Pinpoint the cell where the given text exists, returning its (x, y) midpoint coordinate. 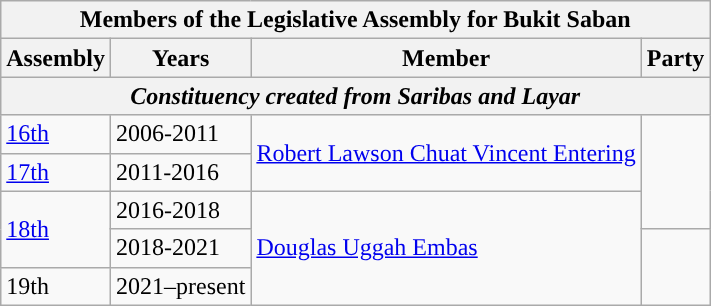
Constituency created from Saribas and Layar (356, 96)
Member (446, 58)
Members of the Legislative Assembly for Bukit Saban (356, 20)
2018-2021 (180, 248)
2006-2011 (180, 134)
Years (180, 58)
16th (56, 134)
2016-2018 (180, 210)
18th (56, 229)
17th (56, 172)
2011-2016 (180, 172)
Assembly (56, 58)
Douglas Uggah Embas (446, 248)
Party (675, 58)
2021–present (180, 286)
Robert Lawson Chuat Vincent Entering (446, 153)
19th (56, 286)
